Extract the [x, y] coordinate from the center of the cell holding the provided text.  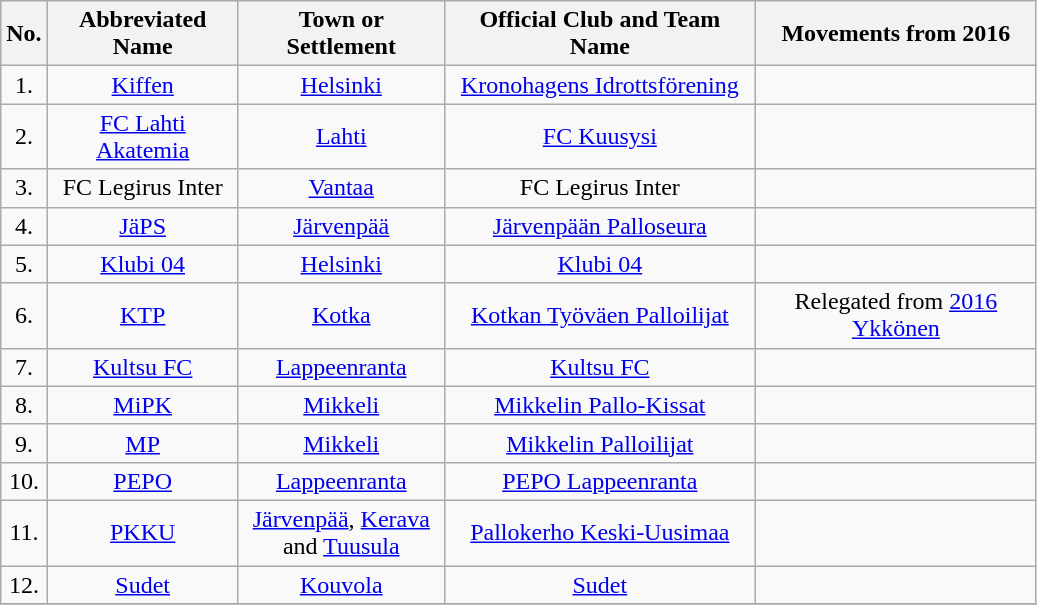
FC Lahti Akatemia [142, 136]
3. [24, 188]
Movements from 2016 [896, 34]
Vantaa [341, 188]
Lahti [341, 136]
PEPO Lappeenranta [600, 481]
5. [24, 264]
KTP [142, 316]
PEPO [142, 481]
10. [24, 481]
9. [24, 443]
JäPS [142, 226]
Kronohagens Idrottsförening [600, 85]
11. [24, 532]
No. [24, 34]
Kiffen [142, 85]
8. [24, 405]
6. [24, 316]
Kouvola [341, 585]
1. [24, 85]
Järvenpää, Kerava and Tuusula [341, 532]
Mikkelin Palloilijat [600, 443]
4. [24, 226]
Järvenpää [341, 226]
Town or Settlement [341, 34]
Kotka [341, 316]
Official Club and Team Name [600, 34]
Abbreviated Name [142, 34]
12. [24, 585]
Kotkan Työväen Palloilijat [600, 316]
Relegated from 2016 Ykkönen [896, 316]
7. [24, 367]
PKKU [142, 532]
Järvenpään Palloseura [600, 226]
Pallokerho Keski-Uusimaa [600, 532]
2. [24, 136]
MP [142, 443]
Mikkelin Pallo-Kissat [600, 405]
FC Kuusysi [600, 136]
MiPK [142, 405]
